Capture the cell that displays the provided text and extract its (X, Y) central coordinate. 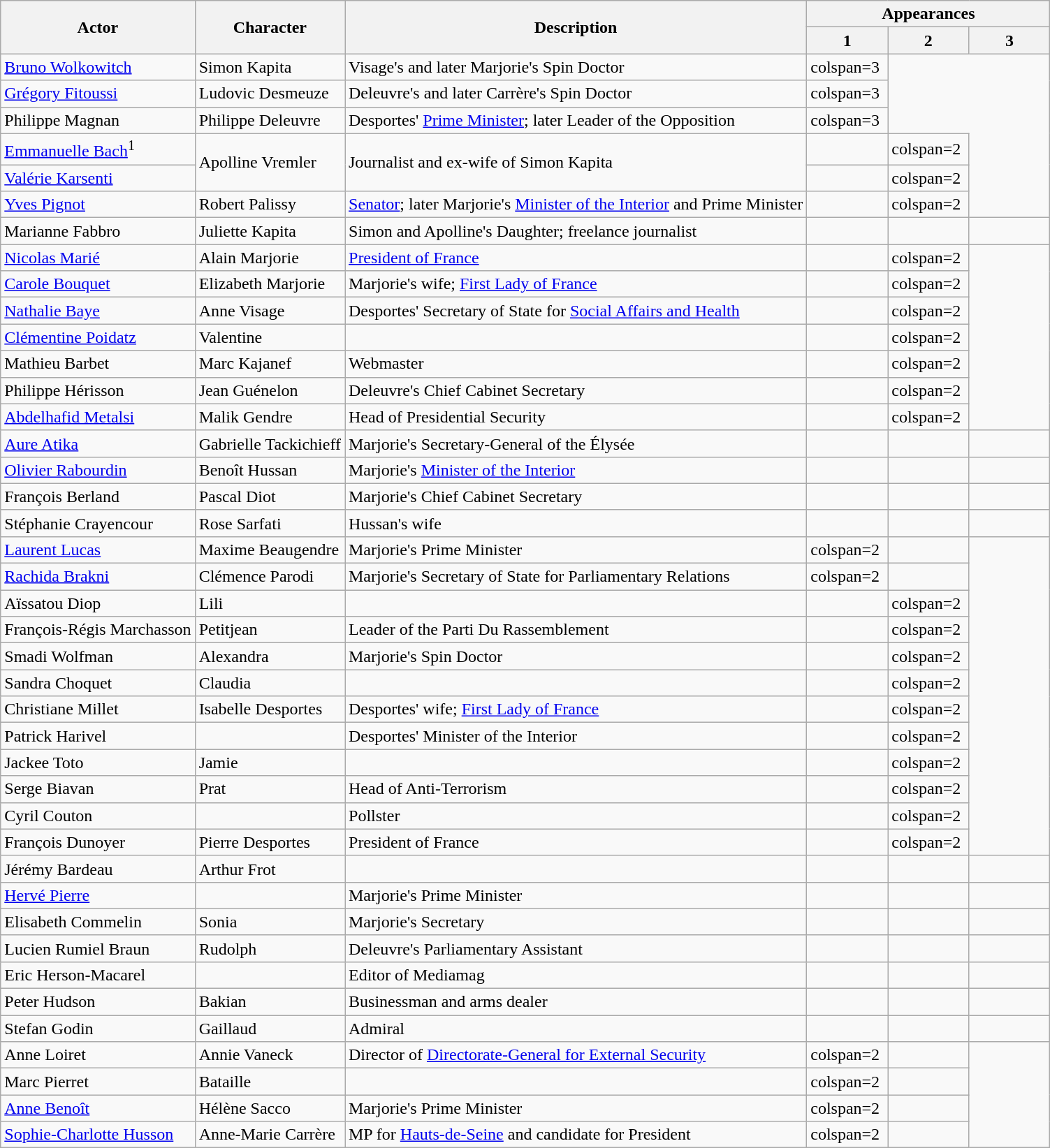
Jamie (270, 763)
Bakian (270, 1002)
1 (847, 41)
Actor (98, 27)
Juliette Kapita (270, 231)
Apolline Vremler (270, 162)
Hélène Sacco (270, 1108)
Bruno Wolkowitch (98, 67)
Petitjean (270, 630)
Description (576, 27)
Abdelhafid Metalsi (98, 417)
Annie Vaneck (270, 1055)
Anne Loiret (98, 1055)
Clémence Parodi (270, 577)
Rose Sarfati (270, 523)
Head of Presidential Security (576, 417)
Jackee Toto (98, 763)
Sonia (270, 922)
Bataille (270, 1082)
3 (1009, 41)
Philippe Deleuvre (270, 120)
Marjorie's Minister of the Interior (576, 470)
François-Régis Marchasson (98, 630)
Admiral (576, 1029)
Simon and Apolline's Daughter; freelance journalist (576, 231)
Carole Bouquet (98, 284)
Lucien Rumiel Braun (98, 948)
Visage's and later Marjorie's Spin Doctor (576, 67)
Hussan's wife (576, 523)
Hervé Pierre (98, 895)
Director of Directorate-General for External Security (576, 1055)
Benoît Hussan (270, 470)
Elisabeth Commelin (98, 922)
Robert Palissy (270, 205)
Mathieu Barbet (98, 364)
Pascal Diot (270, 496)
Peter Hudson (98, 1002)
Marjorie's Secretary of State for Parliamentary Relations (576, 577)
Editor of Mediamag (576, 975)
Marc Pierret (98, 1082)
Prat (270, 789)
Marianne Fabbro (98, 231)
Grégory Fitoussi (98, 94)
Marjorie's wife; First Lady of France (576, 284)
Malik Gendre (270, 417)
Anne Benoît (98, 1108)
Valentine (270, 337)
Elizabeth Marjorie (270, 284)
Desportes' Prime Minister; later Leader of the Opposition (576, 120)
Valérie Karsenti (98, 178)
Webmaster (576, 364)
Pierre Desportes (270, 842)
Senator; later Marjorie's Minister of the Interior and Prime Minister (576, 205)
Simon Kapita (270, 67)
Eric Herson-Macarel (98, 975)
Emmanuelle Bach1 (98, 149)
François Dunoyer (98, 842)
Rachida Brakni (98, 577)
Deleuvre's Chief Cabinet Secretary (576, 390)
Isabelle Desportes (270, 709)
Marjorie's Spin Doctor (576, 656)
Leader of the Parti Du Rassemblement (576, 630)
MP for Hauts-de-Seine and candidate for President (576, 1135)
2 (928, 41)
Patrick Harivel (98, 736)
Businessman and arms dealer (576, 1002)
Anne-Marie Carrère (270, 1135)
Desportes' wife; First Lady of France (576, 709)
Deleuvre's and later Carrère's Spin Doctor (576, 94)
Serge Biavan (98, 789)
Arthur Frot (270, 869)
Deleuvre's Parliamentary Assistant (576, 948)
Gaillaud (270, 1029)
Pollster (576, 816)
Journalist and ex-wife of Simon Kapita (576, 162)
Nicolas Marié (98, 258)
Jean Guénelon (270, 390)
Lili (270, 603)
Claudia (270, 683)
Marjorie's Secretary-General of the Élysée (576, 443)
Head of Anti-Terrorism (576, 789)
Sophie-Charlotte Husson (98, 1135)
Christiane Millet (98, 709)
François Berland (98, 496)
Anne Visage (270, 311)
Cyril Couton (98, 816)
Gabrielle Tackichieff (270, 443)
Alain Marjorie (270, 258)
Marc Kajanef (270, 364)
Smadi Wolfman (98, 656)
Maxime Beaugendre (270, 550)
Stéphanie Crayencour (98, 523)
Rudolph (270, 948)
Yves Pignot (98, 205)
Aure Atika (98, 443)
Appearances (928, 14)
Olivier Rabourdin (98, 470)
Laurent Lucas (98, 550)
Nathalie Baye (98, 311)
Philippe Hérisson (98, 390)
Character (270, 27)
Ludovic Desmeuze (270, 94)
Desportes' Secretary of State for Social Affairs and Health (576, 311)
Desportes' Minister of the Interior (576, 736)
Philippe Magnan (98, 120)
Marjorie's Chief Cabinet Secretary (576, 496)
Stefan Godin (98, 1029)
Clémentine Poidatz (98, 337)
Aïssatou Diop (98, 603)
Sandra Choquet (98, 683)
Alexandra (270, 656)
Marjorie's Secretary (576, 922)
Jérémy Bardeau (98, 869)
